Return (x, y) of the center of cell containing provided text 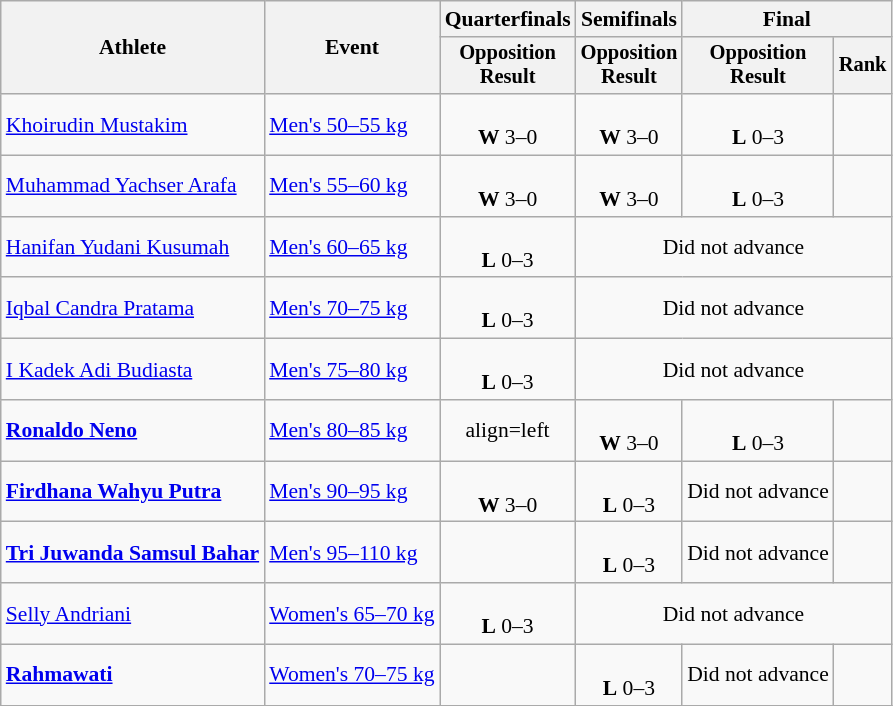
Tri Juwanda Samsul Bahar (132, 552)
Firdhana Wahyu Putra (132, 492)
Rank (863, 66)
Selly Andriani (132, 614)
Ronaldo Neno (132, 430)
Quarterfinals (508, 19)
Event (352, 48)
Hanifan Yudani Kusumah (132, 248)
Men's 50–55 kg (352, 124)
Men's 95–110 kg (352, 552)
Final (786, 19)
Athlete (132, 48)
Semifinals (630, 19)
Women's 65–70 kg (352, 614)
Muhammad Yachser Arafa (132, 186)
Men's 90–95 kg (352, 492)
Men's 55–60 kg (352, 186)
Men's 60–65 kg (352, 248)
I Kadek Adi Budiasta (132, 370)
Iqbal Candra Pratama (132, 308)
align=left (508, 430)
Men's 70–75 kg (352, 308)
Women's 70–75 kg (352, 676)
Men's 80–85 kg (352, 430)
Men's 75–80 kg (352, 370)
Khoirudin Mustakim (132, 124)
Rahmawati (132, 676)
